Extract the [X, Y] coordinate from the center of the cell holding the provided text.  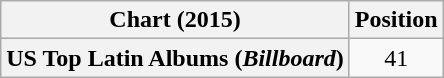
US Top Latin Albums (Billboard) [176, 58]
41 [396, 58]
Position [396, 20]
Chart (2015) [176, 20]
